Find where the given text appears and provide that cell's center as (X, Y) coordinate. 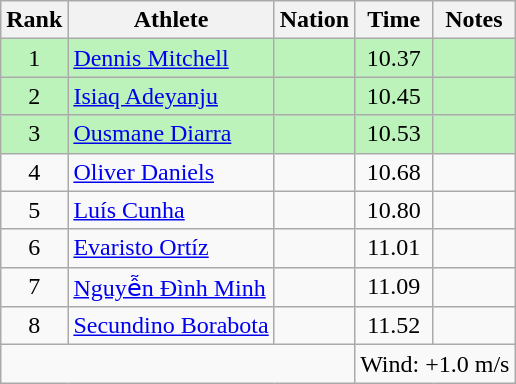
10.53 (394, 134)
7 (34, 287)
10.37 (394, 58)
2 (34, 96)
Time (394, 20)
1 (34, 58)
Oliver Daniels (171, 172)
Dennis Mitchell (171, 58)
Secundino Borabota (171, 326)
Isiaq Adeyanju (171, 96)
Evaristo Ortíz (171, 248)
Ousmane Diarra (171, 134)
Nguyễn Đình Minh (171, 287)
5 (34, 210)
4 (34, 172)
11.09 (394, 287)
Luís Cunha (171, 210)
10.68 (394, 172)
6 (34, 248)
Notes (474, 20)
11.52 (394, 326)
Nation (314, 20)
Athlete (171, 20)
10.80 (394, 210)
Rank (34, 20)
Wind: +1.0 m/s (435, 364)
3 (34, 134)
11.01 (394, 248)
8 (34, 326)
10.45 (394, 96)
